Capture the cell that displays the provided text and extract its (X, Y) central coordinate. 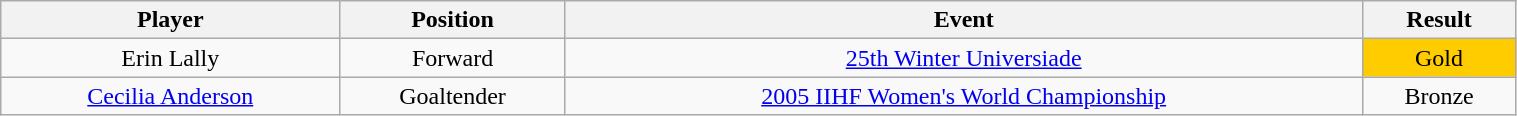
Goaltender (452, 96)
Player (170, 20)
Position (452, 20)
Cecilia Anderson (170, 96)
25th Winter Universiade (964, 58)
Bronze (1439, 96)
Erin Lally (170, 58)
Gold (1439, 58)
2005 IIHF Women's World Championship (964, 96)
Event (964, 20)
Forward (452, 58)
Result (1439, 20)
